Return (x, y) of the center of cell containing provided text 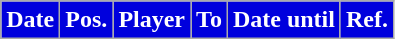
Date (30, 20)
Pos. (86, 20)
To (210, 20)
Ref. (366, 20)
Player (152, 20)
Date until (284, 20)
